Pinpoint the cell where the given text exists, returning its [x, y] midpoint coordinate. 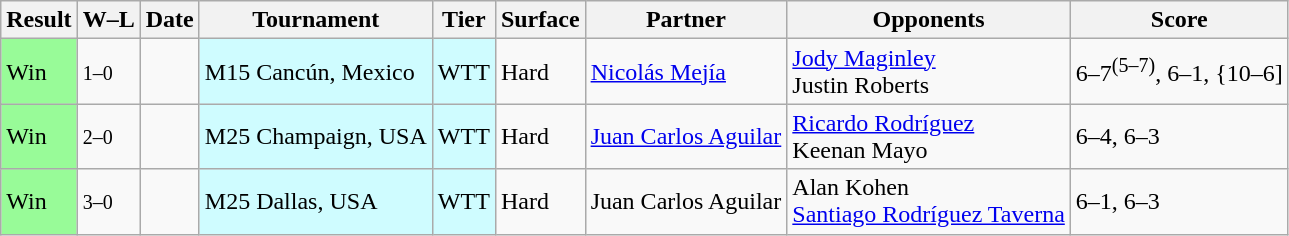
2–0 [108, 136]
M25 Champaign, USA [316, 136]
Ricardo Rodríguez Keenan Mayo [929, 136]
Opponents [929, 20]
6–7(5–7), 6–1, {10–6] [1179, 72]
Jody Maginley Justin Roberts [929, 72]
6–1, 6–3 [1179, 202]
1–0 [108, 72]
Tier [464, 20]
W–L [108, 20]
Alan Kohen Santiago Rodríguez Taverna [929, 202]
Date [170, 20]
Nicolás Mejía [686, 72]
6–4, 6–3 [1179, 136]
Score [1179, 20]
Tournament [316, 20]
M15 Cancún, Mexico [316, 72]
Surface [540, 20]
M25 Dallas, USA [316, 202]
Result [39, 20]
Partner [686, 20]
3–0 [108, 202]
